Search for the cell housing the specified text and yield its (x, y) center coordinate. 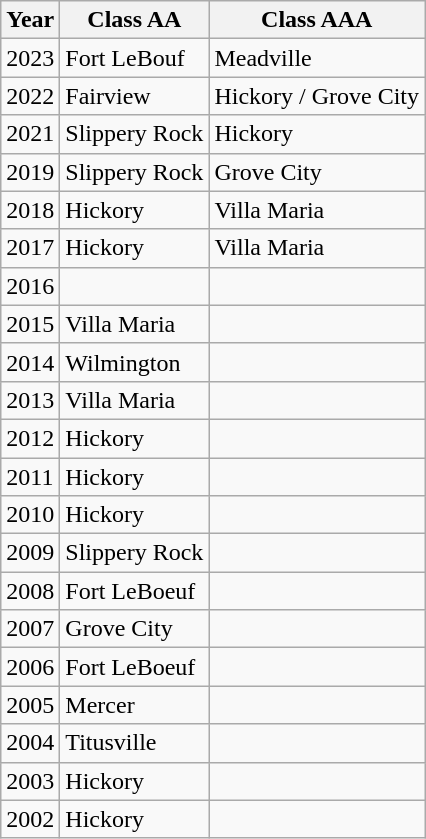
2022 (30, 96)
2018 (30, 210)
Class AA (134, 20)
2004 (30, 743)
Mercer (134, 705)
2021 (30, 134)
2008 (30, 591)
Fort LeBouf (134, 58)
Class AAA (317, 20)
2002 (30, 819)
Fairview (134, 96)
2014 (30, 362)
Hickory / Grove City (317, 96)
2005 (30, 705)
Year (30, 20)
2006 (30, 667)
2016 (30, 286)
2023 (30, 58)
2009 (30, 553)
2012 (30, 438)
2015 (30, 324)
2013 (30, 400)
2007 (30, 629)
2003 (30, 781)
2011 (30, 477)
Meadville (317, 58)
2017 (30, 248)
Titusville (134, 743)
2010 (30, 515)
Wilmington (134, 362)
2019 (30, 172)
